Return [x, y] of the center of cell containing provided text 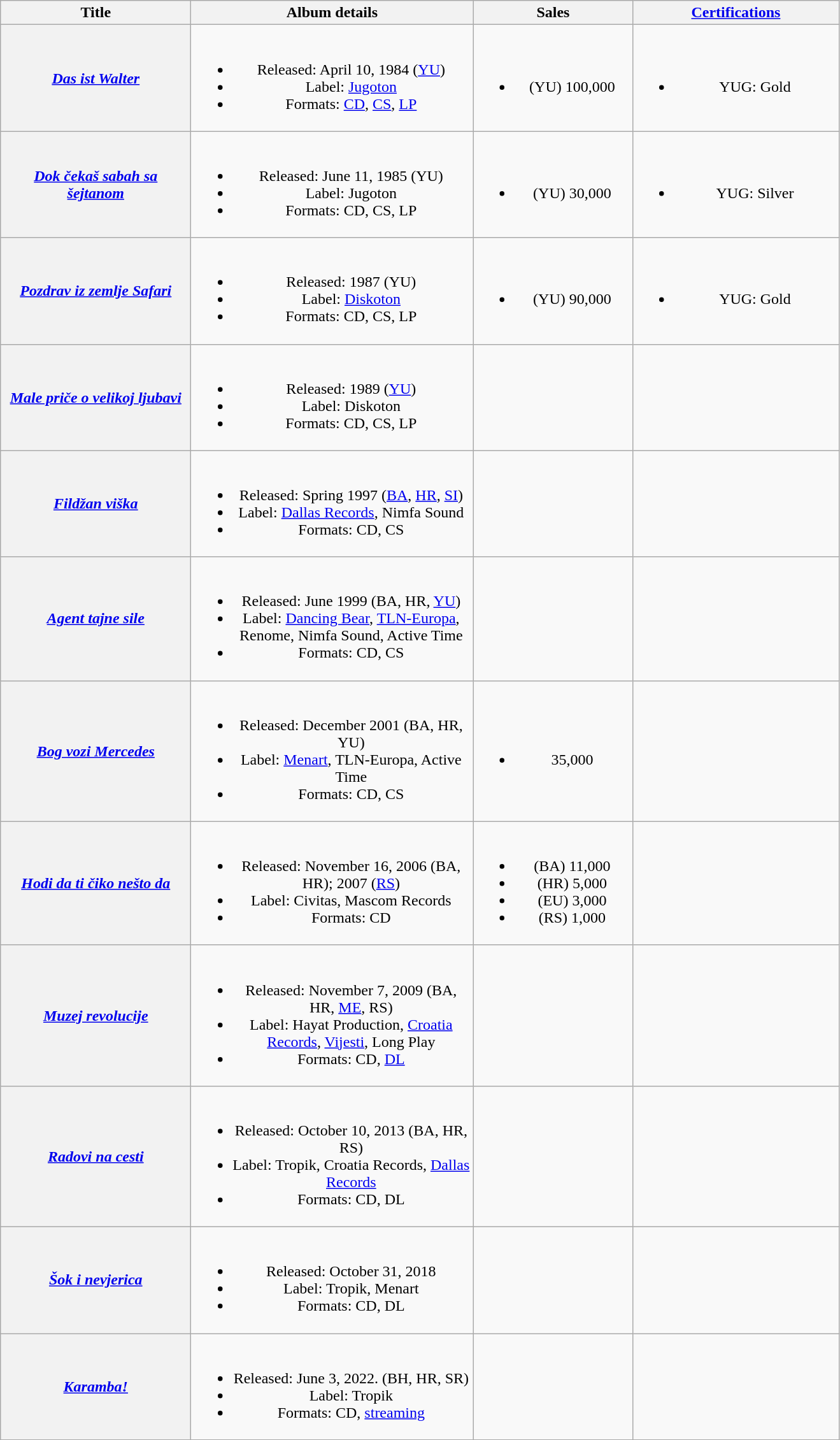
Released: November 16, 2006 (BA, HR); 2007 (RS)Label: Civitas, Mascom RecordsFormats: CD [332, 883]
Radovi na cesti [96, 1156]
Released: November 7, 2009 (BA, HR, ME, RS)Label: Hayat Production, Croatia Records, Vijesti, Long PlayFormats: CD, DL [332, 1016]
Released: 1989 (YU)Label: DiskotonFormats: CD, CS, LP [332, 398]
Released: June 3, 2022. (BH, HR, SR)Label: TropikFormats: CD, streaming [332, 1386]
(YU) 90,000 [553, 291]
Male priče o velikoj ljubavi [96, 398]
Album details [332, 13]
Karamba! [96, 1386]
Muzej revolucije [96, 1016]
Released: October 10, 2013 (BA, HR, RS)Label: Tropik, Croatia Records, Dallas RecordsFormats: CD, DL [332, 1156]
Bog vozi Mercedes [96, 751]
Agent tajne sile [96, 619]
Fildžan viška [96, 503]
Hodi da ti čiko nešto da [96, 883]
(BA) 11,000(HR) 5,000(EU) 3,000(RS) 1,000 [553, 883]
Released: October 31, 2018Label: Tropik, MenartFormats: CD, DL [332, 1279]
Title [96, 13]
YUG: Silver [736, 185]
Šok i nevjerica [96, 1279]
(YU) 30,000 [553, 185]
Certifications [736, 13]
35,000 [553, 751]
Das ist Walter [96, 78]
Released: Spring 1997 (BA, HR, SI)Label: Dallas Records, Nimfa SoundFormats: CD, CS [332, 503]
Sales [553, 13]
Dok čekaš sabah sa šejtanom [96, 185]
Released: June 1999 (BA, HR, YU)Label: Dancing Bear, TLN-Europa, Renome, Nimfa Sound, Active TimeFormats: CD, CS [332, 619]
Pozdrav iz zemlje Safari [96, 291]
Released: 1987 (YU)Label: DiskotonFormats: CD, CS, LP [332, 291]
Released: April 10, 1984 (YU)Label: JugotonFormats: CD, CS, LP [332, 78]
Released: December 2001 (BA, HR, YU)Label: Menart, TLN-Europa, Active TimeFormats: CD, CS [332, 751]
(YU) 100,000 [553, 78]
Released: June 11, 1985 (YU)Label: JugotonFormats: CD, CS, LP [332, 185]
